Provide the [x, y] coordinate of the cell's center where the given text is located.  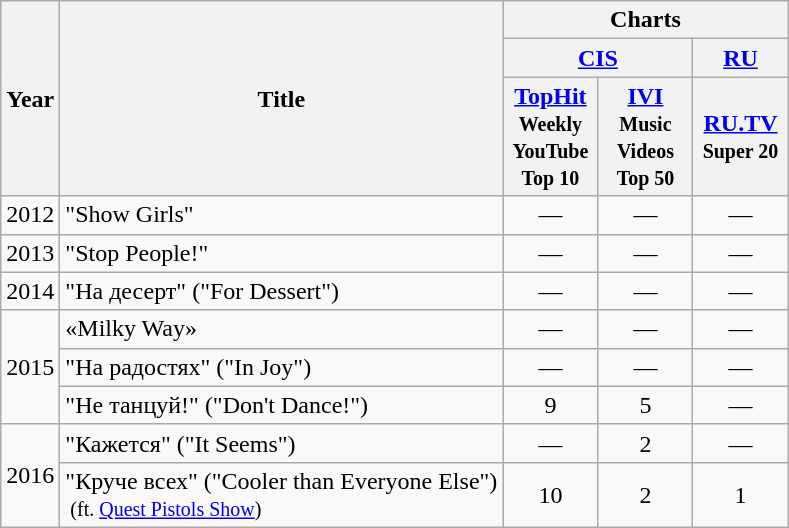
"Stop People!" [282, 253]
2012 [30, 215]
Year [30, 98]
TopHitWeeklyYouTubeTop 10 [550, 136]
"Show Girls" [282, 215]
"На радостях" ("In Joy") [282, 367]
2013 [30, 253]
"Кажется" ("It Seems") [282, 443]
Charts [646, 20]
5 [646, 405]
RU.TVSuper 20 [740, 136]
«Milky Way» [282, 329]
"Не танцуй!" ("Don't Dance!") [282, 405]
1 [740, 494]
"Круче всех" ("Cooler than Everyone Else") (ft. Quest Pistols Show) [282, 494]
"На десерт" ("For Dessert") [282, 291]
2015 [30, 367]
CIS [598, 58]
9 [550, 405]
IVIMusicVideosTop 50 [646, 136]
10 [550, 494]
2014 [30, 291]
RU [740, 58]
Title [282, 98]
2016 [30, 476]
